Capture the cell that displays the provided text and extract its (X, Y) central coordinate. 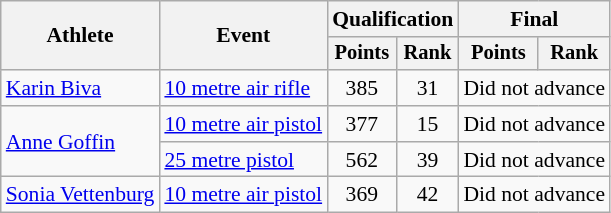
Sonia Vettenburg (80, 195)
385 (362, 88)
10 metre air rifle (243, 88)
369 (362, 195)
Athlete (80, 36)
15 (427, 124)
Anne Goffin (80, 142)
31 (427, 88)
25 metre pistol (243, 160)
377 (362, 124)
562 (362, 160)
Event (243, 36)
39 (427, 160)
Qualification (392, 19)
42 (427, 195)
Karin Biva (80, 88)
Final (534, 19)
